Search for the cell housing the specified text and yield its (x, y) center coordinate. 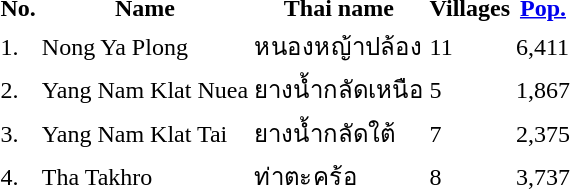
หนองหญ้าปล้อง (339, 46)
Nong Ya Plong (144, 46)
5 (470, 90)
11 (470, 46)
ยางน้ำกลัดใต้ (339, 133)
ยางน้ำกลัดเหนือ (339, 90)
Yang Nam Klat Nuea (144, 90)
7 (470, 133)
Yang Nam Klat Tai (144, 133)
